Determine the (X, Y) coordinate at the center of the cell enclosing the given text.  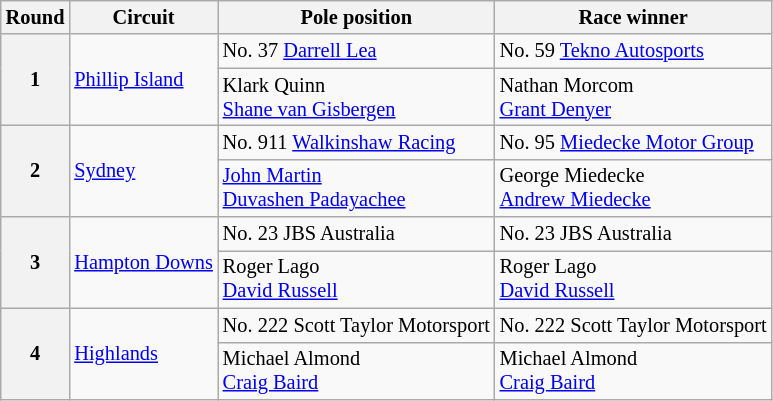
Circuit (143, 17)
No. 59 Tekno Autosports (634, 51)
Race winner (634, 17)
Phillip Island (143, 80)
No. 95 Miedecke Motor Group (634, 142)
3 (36, 262)
George Miedecke Andrew Miedecke (634, 188)
Klark Quinn Shane van Gisbergen (356, 97)
Sydney (143, 170)
4 (36, 354)
1 (36, 80)
Hampton Downs (143, 262)
Round (36, 17)
Nathan Morcom Grant Denyer (634, 97)
No. 37 Darrell Lea (356, 51)
No. 911 Walkinshaw Racing (356, 142)
Highlands (143, 354)
John Martin Duvashen Padayachee (356, 188)
2 (36, 170)
Pole position (356, 17)
